Locate the cell with the specified text and output its (X, Y) center coordinate. 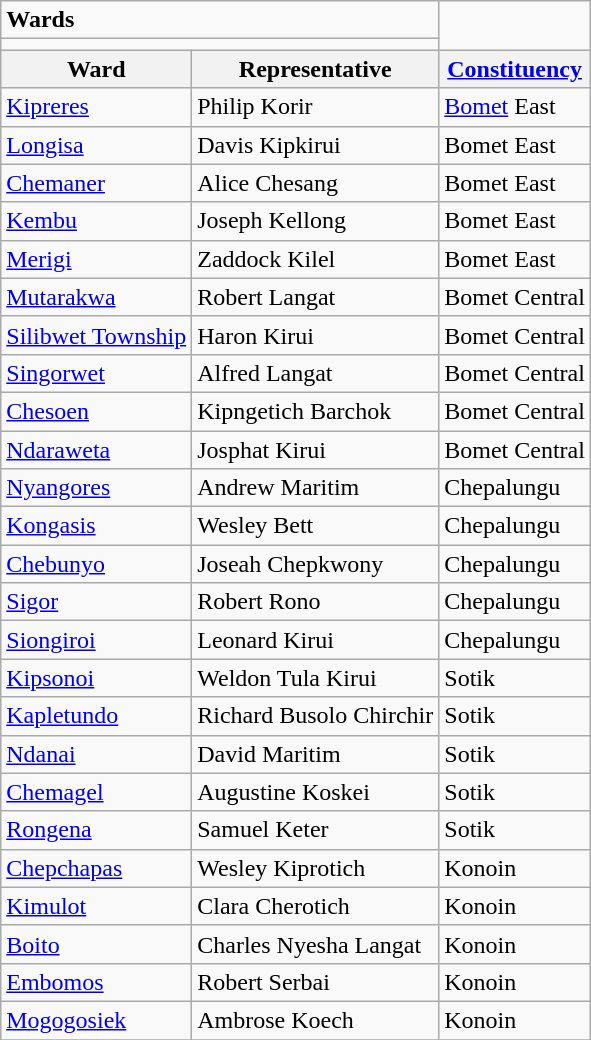
Chepchapas (96, 868)
Chesoen (96, 411)
Kembu (96, 221)
Robert Serbai (316, 982)
Sigor (96, 602)
Mogogosiek (96, 1020)
Ndaraweta (96, 449)
Haron Kirui (316, 335)
Boito (96, 944)
Kimulot (96, 906)
Ambrose Koech (316, 1020)
Samuel Keter (316, 830)
Joseah Chepkwony (316, 564)
Chemaner (96, 183)
Merigi (96, 259)
Kapletundo (96, 716)
Alfred Langat (316, 373)
Wesley Kiprotich (316, 868)
Siongiroi (96, 640)
Zaddock Kilel (316, 259)
Embomos (96, 982)
Philip Korir (316, 107)
Chemagel (96, 792)
Wards (220, 20)
Longisa (96, 145)
Joseph Kellong (316, 221)
Weldon Tula Kirui (316, 678)
Mutarakwa (96, 297)
Clara Cherotich (316, 906)
Nyangores (96, 488)
Josphat Kirui (316, 449)
Constituency (515, 69)
Representative (316, 69)
Rongena (96, 830)
Augustine Koskei (316, 792)
Kipsonoi (96, 678)
Ward (96, 69)
Davis Kipkirui (316, 145)
Silibwet Township (96, 335)
Ndanai (96, 754)
Chebunyo (96, 564)
Kipngetich Barchok (316, 411)
Robert Rono (316, 602)
Charles Nyesha Langat (316, 944)
David Maritim (316, 754)
Leonard Kirui (316, 640)
Kipreres (96, 107)
Alice Chesang (316, 183)
Richard Busolo Chirchir (316, 716)
Kongasis (96, 526)
Wesley Bett (316, 526)
Singorwet (96, 373)
Andrew Maritim (316, 488)
Robert Langat (316, 297)
